For the text-containing cell, return its midpoint in (X, Y) coordinate format. 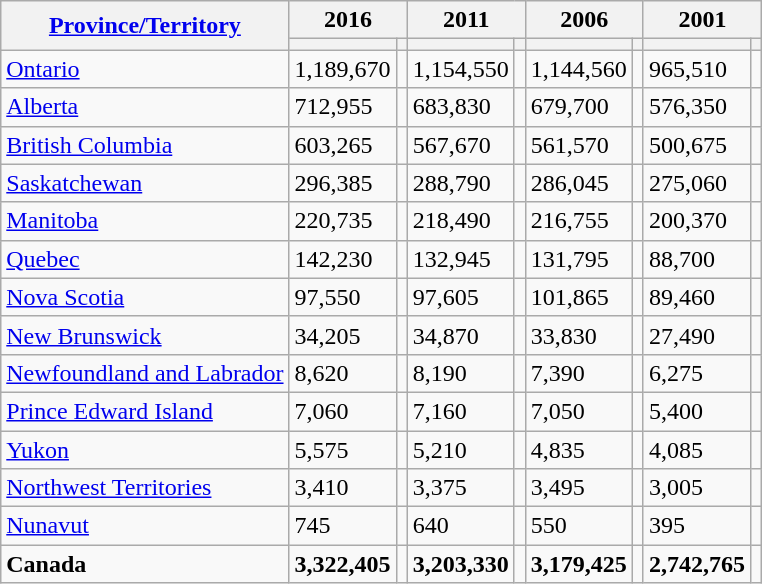
1,154,550 (460, 69)
131,795 (578, 259)
603,265 (342, 145)
Alberta (145, 107)
683,830 (460, 107)
1,144,560 (578, 69)
3,495 (578, 488)
88,700 (696, 259)
89,460 (696, 297)
Saskatchewan (145, 183)
500,675 (696, 145)
British Columbia (145, 145)
4,835 (578, 449)
Northwest Territories (145, 488)
220,735 (342, 221)
101,865 (578, 297)
965,510 (696, 69)
567,670 (460, 145)
Quebec (145, 259)
576,350 (696, 107)
286,045 (578, 183)
33,830 (578, 335)
200,370 (696, 221)
216,755 (578, 221)
27,490 (696, 335)
Manitoba (145, 221)
561,570 (578, 145)
Newfoundland and Labrador (145, 373)
296,385 (342, 183)
8,190 (460, 373)
132,945 (460, 259)
1,189,670 (342, 69)
275,060 (696, 183)
395 (696, 526)
5,210 (460, 449)
7,160 (460, 411)
Yukon (145, 449)
2006 (584, 20)
4,085 (696, 449)
5,575 (342, 449)
3,322,405 (342, 564)
Prince Edward Island (145, 411)
Ontario (145, 69)
288,790 (460, 183)
Province/Territory (145, 26)
7,050 (578, 411)
3,203,330 (460, 564)
2001 (702, 20)
3,179,425 (578, 564)
712,955 (342, 107)
34,205 (342, 335)
97,550 (342, 297)
142,230 (342, 259)
2016 (348, 20)
34,870 (460, 335)
Nova Scotia (145, 297)
New Brunswick (145, 335)
640 (460, 526)
3,375 (460, 488)
6,275 (696, 373)
Canada (145, 564)
7,390 (578, 373)
2,742,765 (696, 564)
7,060 (342, 411)
5,400 (696, 411)
97,605 (460, 297)
3,410 (342, 488)
745 (342, 526)
3,005 (696, 488)
Nunavut (145, 526)
218,490 (460, 221)
550 (578, 526)
2011 (466, 20)
8,620 (342, 373)
679,700 (578, 107)
